Return (x, y) of the center of cell containing provided text 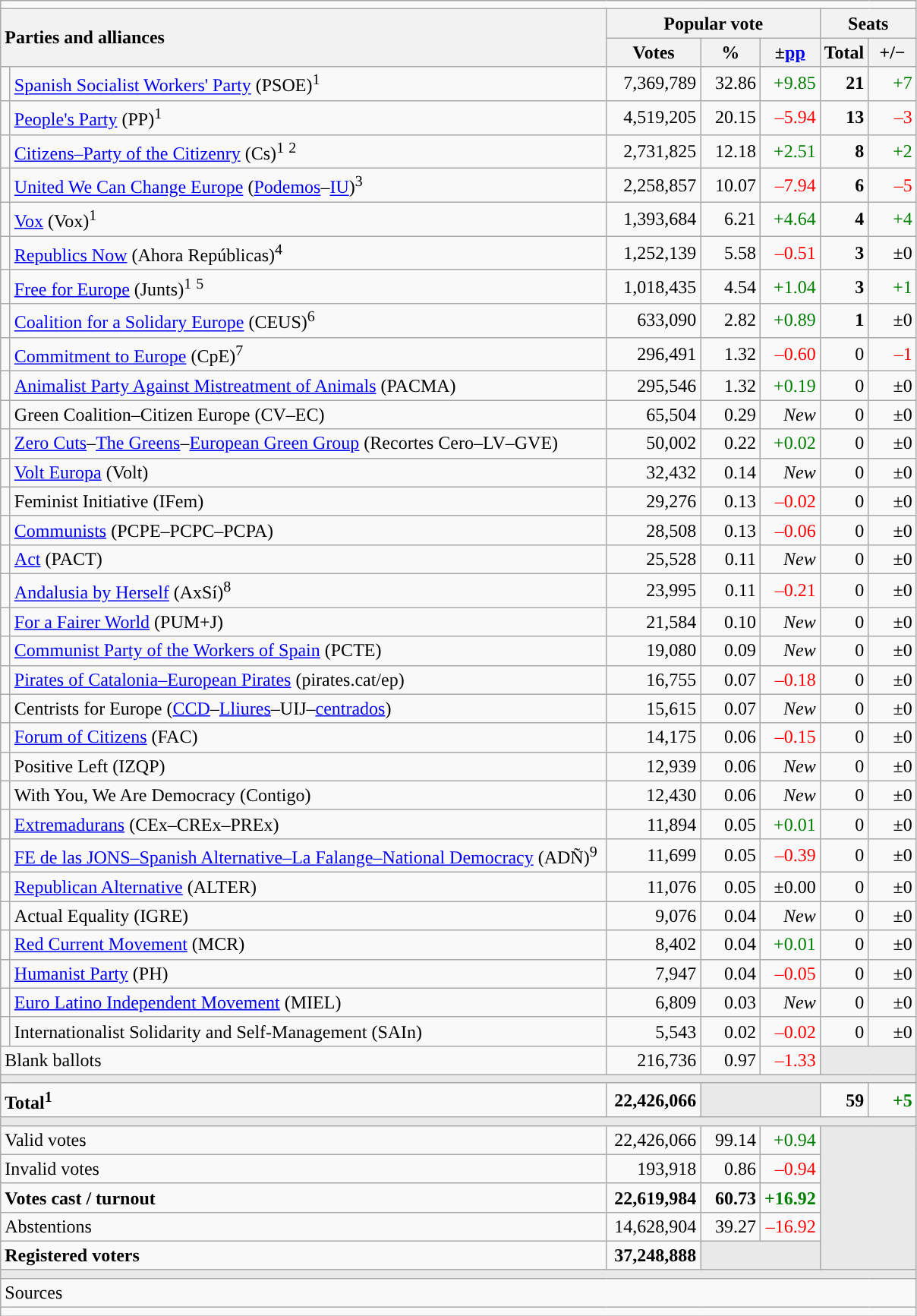
0.22 (730, 443)
–0.18 (789, 680)
Blank ballots (304, 1060)
32,432 (654, 472)
±0.00 (789, 887)
2,258,857 (654, 185)
Valid votes (304, 1140)
1,018,435 (654, 287)
28,508 (654, 530)
+5 (893, 1100)
99.14 (730, 1140)
–1 (893, 354)
Registered voters (304, 1255)
13 (844, 117)
Votes cast / turnout (304, 1198)
60.73 (730, 1198)
+9.85 (789, 84)
Commitment to Europe (CpE)7 (308, 354)
Total (844, 52)
Act (PACT) (308, 559)
–0.39 (789, 855)
+1 (893, 287)
With You, We Are Democracy (Contigo) (308, 795)
2.82 (730, 320)
–1.33 (789, 1060)
23,995 (654, 591)
Red Current Movement (MCR) (308, 945)
21,584 (654, 622)
0.10 (730, 622)
+2.51 (789, 152)
7,369,789 (654, 84)
7,947 (654, 974)
–3 (893, 117)
12,430 (654, 795)
Pirates of Catalonia–European Pirates (pirates.cat/ep) (308, 680)
8,402 (654, 945)
11,699 (654, 855)
295,546 (654, 386)
216,736 (654, 1060)
FE de las JONS–Spanish Alternative–La Falange–National Democracy (ADÑ)9 (308, 855)
19,080 (654, 651)
6.21 (730, 219)
For a Fairer World (PUM+J) (308, 622)
–0.15 (789, 737)
0.14 (730, 472)
–5.94 (789, 117)
United We Can Change Europe (Podemos–IU)3 (308, 185)
–16.92 (789, 1226)
Volt Europa (Volt) (308, 472)
22,619,984 (654, 1198)
+4.64 (789, 219)
1 (844, 320)
+1.04 (789, 287)
–0.21 (789, 591)
0.86 (730, 1169)
Republics Now (Ahora Repúblicas)4 (308, 254)
Vox (Vox)1 (308, 219)
Votes (654, 52)
296,491 (654, 354)
39.27 (730, 1226)
–0.06 (789, 530)
1,393,684 (654, 219)
–0.60 (789, 354)
+2 (893, 152)
Spanish Socialist Workers' Party (PSOE)1 (308, 84)
2,731,825 (654, 152)
21 (844, 84)
Extremadurans (CEx–CREx–PREx) (308, 824)
50,002 (654, 443)
+/− (893, 52)
±pp (789, 52)
–0.94 (789, 1169)
8 (844, 152)
10.07 (730, 185)
Popular vote (714, 24)
6 (844, 185)
37,248,888 (654, 1255)
+0.02 (789, 443)
Green Coalition–Citizen Europe (CV–EC) (308, 415)
Seats (868, 24)
0.02 (730, 1031)
Humanist Party (PH) (308, 974)
Forum of Citizens (FAC) (308, 737)
+0.94 (789, 1140)
Parties and alliances (304, 38)
16,755 (654, 680)
+0.89 (789, 320)
+7 (893, 84)
6,809 (654, 1002)
Citizens–Party of the Citizenry (Cs)1 2 (308, 152)
–5 (893, 185)
Invalid votes (304, 1169)
0.03 (730, 1002)
Abstentions (304, 1226)
Andalusia by Herself (AxSí)8 (308, 591)
11,076 (654, 887)
4 (844, 219)
12,939 (654, 766)
14,628,904 (654, 1226)
–7.94 (789, 185)
Total1 (304, 1100)
Positive Left (IZQP) (308, 766)
+4 (893, 219)
Animalist Party Against Mistreatment of Animals (PACMA) (308, 386)
20.15 (730, 117)
9,076 (654, 916)
14,175 (654, 737)
Communists (PCPE–PCPC–PCPA) (308, 530)
65,504 (654, 415)
0.29 (730, 415)
+0.19 (789, 386)
4,519,205 (654, 117)
29,276 (654, 501)
Communist Party of the Workers of Spain (PCTE) (308, 651)
% (730, 52)
Coalition for a Solidary Europe (CEUS)6 (308, 320)
0.09 (730, 651)
0.97 (730, 1060)
12.18 (730, 152)
Centrists for Europe (CCD–Lliures–UIJ–centrados) (308, 708)
5,543 (654, 1031)
5.58 (730, 254)
4.54 (730, 287)
–0.05 (789, 974)
Internationalist Solidarity and Self-Management (SAIn) (308, 1031)
People's Party (PP)1 (308, 117)
Actual Equality (IGRE) (308, 916)
59 (844, 1100)
193,918 (654, 1169)
Feminist Initiative (IFem) (308, 501)
1,252,139 (654, 254)
–0.51 (789, 254)
Republican Alternative (ALTER) (308, 887)
Zero Cuts–The Greens–European Green Group (Recortes Cero–LV–GVE) (308, 443)
633,090 (654, 320)
25,528 (654, 559)
Sources (458, 1292)
Free for Europe (Junts)1 5 (308, 287)
15,615 (654, 708)
32.86 (730, 84)
Euro Latino Independent Movement (MIEL) (308, 1002)
+16.92 (789, 1198)
11,894 (654, 824)
